Determine the (X, Y) coordinate at the center of the cell enclosing the given text.  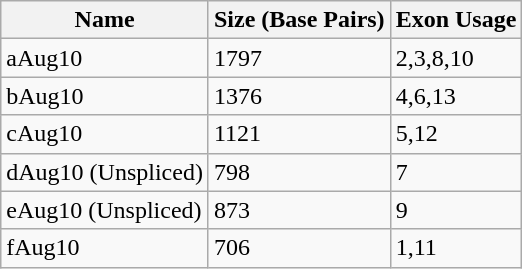
cAug10 (105, 134)
dAug10 (Unspliced) (105, 172)
9 (456, 210)
7 (456, 172)
Exon Usage (456, 20)
1121 (299, 134)
Name (105, 20)
798 (299, 172)
Size (Base Pairs) (299, 20)
873 (299, 210)
5,12 (456, 134)
fAug10 (105, 248)
1376 (299, 96)
aAug10 (105, 58)
4,6,13 (456, 96)
eAug10 (Unspliced) (105, 210)
1,11 (456, 248)
1797 (299, 58)
bAug10 (105, 96)
706 (299, 248)
2,3,8,10 (456, 58)
